Pinpoint the cell where the given text exists, returning its [x, y] midpoint coordinate. 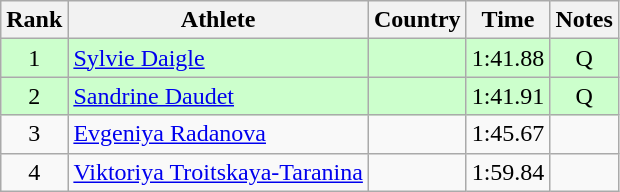
Notes [584, 20]
1:41.91 [508, 96]
Country [417, 20]
Time [508, 20]
4 [34, 172]
Evgeniya Radanova [218, 134]
Viktoriya Troitskaya-Taranina [218, 172]
1 [34, 58]
2 [34, 96]
Athlete [218, 20]
Sandrine Daudet [218, 96]
Sylvie Daigle [218, 58]
Rank [34, 20]
1:41.88 [508, 58]
1:45.67 [508, 134]
1:59.84 [508, 172]
3 [34, 134]
